Search for the cell housing the specified text and yield its [X, Y] center coordinate. 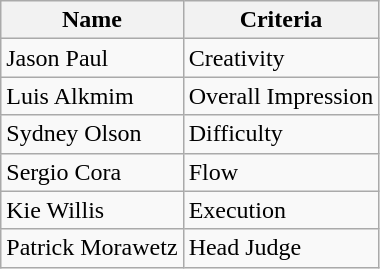
Difficulty [281, 134]
Creativity [281, 58]
Jason Paul [92, 58]
Patrick Morawetz [92, 248]
Flow [281, 172]
Overall Impression [281, 96]
Criteria [281, 20]
Sergio Cora [92, 172]
Execution [281, 210]
Luis Alkmim [92, 96]
Kie Willis [92, 210]
Head Judge [281, 248]
Name [92, 20]
Sydney Olson [92, 134]
